Detect which cell encompasses the target text, then output its [x, y] center coordinate. 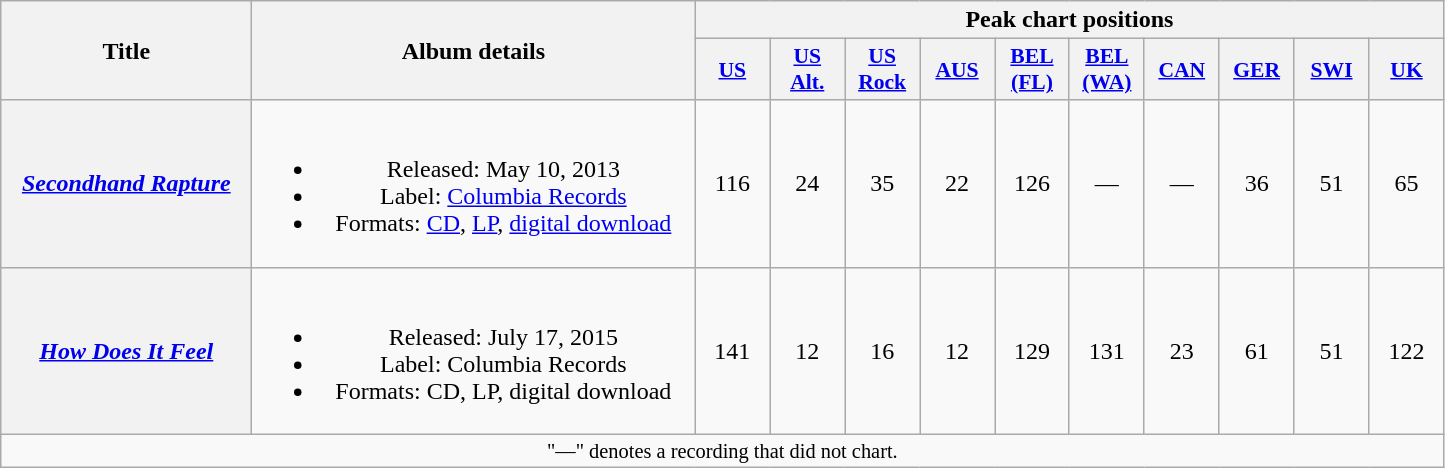
35 [882, 184]
CAN [1182, 70]
BEL(WA) [1106, 70]
122 [1406, 350]
16 [882, 350]
65 [1406, 184]
SWI [1332, 70]
Released: July 17, 2015Label: Columbia RecordsFormats: CD, LP, digital download [474, 350]
Released: May 10, 2013Label: Columbia RecordsFormats: CD, LP, digital download [474, 184]
22 [958, 184]
116 [732, 184]
GER [1256, 70]
US [732, 70]
UK [1406, 70]
US Alt. [808, 70]
US Rock [882, 70]
AUS [958, 70]
131 [1106, 350]
36 [1256, 184]
23 [1182, 350]
Title [126, 50]
How Does It Feel [126, 350]
Secondhand Rapture [126, 184]
24 [808, 184]
126 [1032, 184]
Album details [474, 50]
Peak chart positions [1070, 20]
141 [732, 350]
"—" denotes a recording that did not chart. [722, 451]
61 [1256, 350]
BEL(FL) [1032, 70]
129 [1032, 350]
